Scan for the cell matching the given text and deliver its (X, Y) coordinate at center. 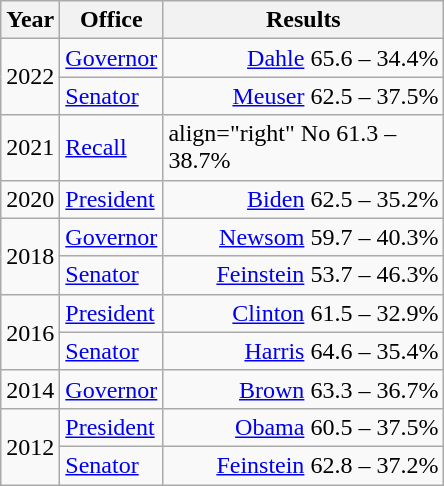
Year (30, 20)
Dahle 65.6 – 34.4% (304, 58)
Recall (112, 148)
2016 (30, 332)
Feinstein 53.7 – 46.3% (304, 275)
2012 (30, 446)
2014 (30, 389)
Office (112, 20)
2018 (30, 256)
Biden 62.5 – 35.2% (304, 199)
align="right" No 61.3 – 38.7% (304, 148)
Obama 60.5 – 37.5% (304, 427)
Results (304, 20)
2022 (30, 77)
Clinton 61.5 – 32.9% (304, 313)
Feinstein 62.8 – 37.2% (304, 465)
Newsom 59.7 – 40.3% (304, 237)
Meuser 62.5 – 37.5% (304, 96)
2020 (30, 199)
2021 (30, 148)
Brown 63.3 – 36.7% (304, 389)
Harris 64.6 – 35.4% (304, 351)
